Provide the (X, Y) coordinate of the cell's center where the given text is located.  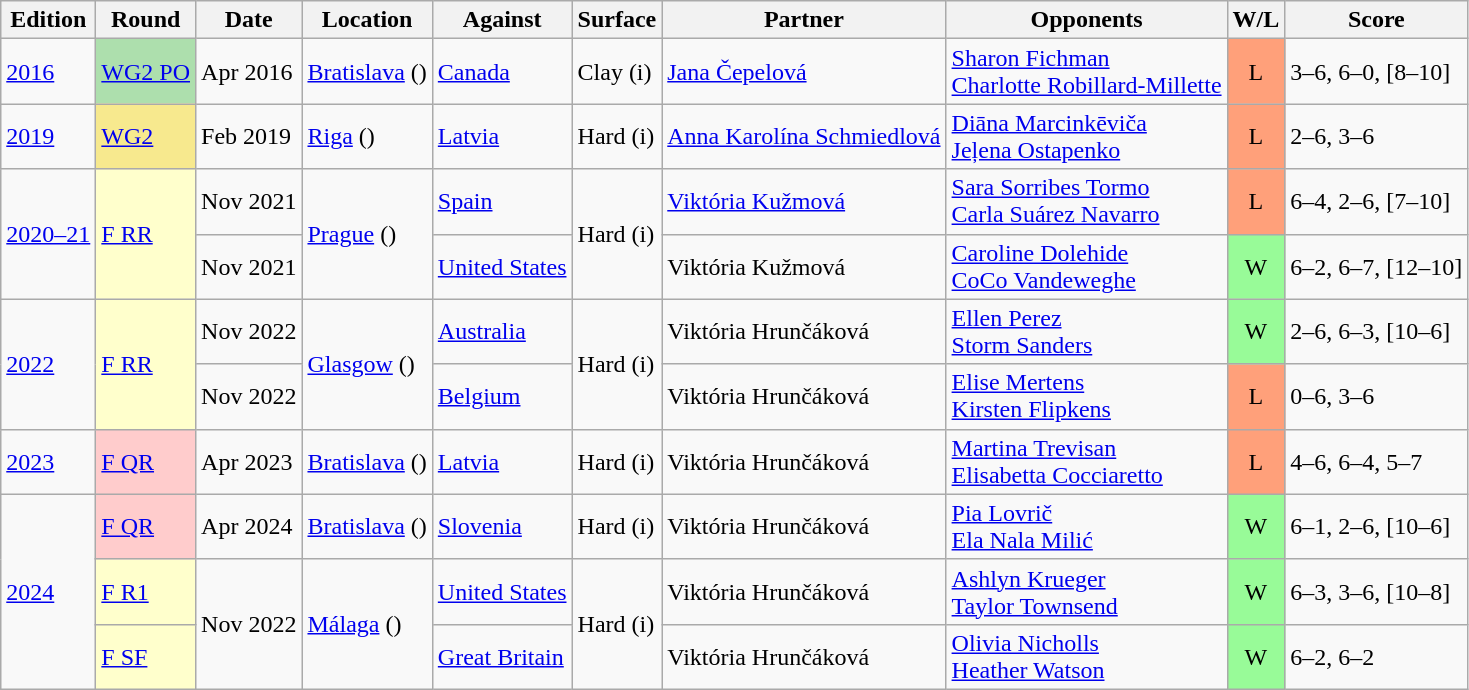
0–6, 3–6 (1376, 396)
F R1 (146, 592)
Ashlyn Krueger Taylor Townsend (1086, 592)
2016 (48, 72)
2–6, 6–3, [10–6] (1376, 332)
Riga () (367, 136)
2022 (48, 364)
Slovenia (502, 526)
2024 (48, 592)
4–6, 6–4, 5–7 (1376, 462)
6–4, 2–6, [7–10] (1376, 202)
WG2 PO (146, 72)
Spain (502, 202)
6–1, 2–6, [10–6] (1376, 526)
Diāna Marcinkēviča Jeļena Ostapenko (1086, 136)
Feb 2019 (249, 136)
F SF (146, 656)
WG2 (146, 136)
Clay (i) (617, 72)
Canada (502, 72)
6–2, 6–7, [12–10] (1376, 266)
2–6, 3–6 (1376, 136)
Partner (804, 20)
Prague () (367, 234)
Surface (617, 20)
Caroline Dolehide CoCo Vandeweghe (1086, 266)
2023 (48, 462)
Málaga () (367, 624)
Ellen Perez Storm Sanders (1086, 332)
W/L (1256, 20)
Apr 2024 (249, 526)
Score (1376, 20)
6–3, 3–6, [10–8] (1376, 592)
Glasgow () (367, 364)
Pia Lovrič Ela Nala Milić (1086, 526)
Location (367, 20)
Against (502, 20)
Round (146, 20)
6–2, 6–2 (1376, 656)
Apr 2016 (249, 72)
Belgium (502, 396)
Opponents (1086, 20)
Martina Trevisan Elisabetta Cocciaretto (1086, 462)
Great Britain (502, 656)
Australia (502, 332)
2020–21 (48, 234)
Edition (48, 20)
Anna Karolína Schmiedlová (804, 136)
Jana Čepelová (804, 72)
Sharon Fichman Charlotte Robillard-Millette (1086, 72)
Apr 2023 (249, 462)
Sara Sorribes Tormo Carla Suárez Navarro (1086, 202)
2019 (48, 136)
Elise Mertens Kirsten Flipkens (1086, 396)
Date (249, 20)
Olivia Nicholls Heather Watson (1086, 656)
3–6, 6–0, [8–10] (1376, 72)
